Search for the cell housing the specified text and yield its (X, Y) center coordinate. 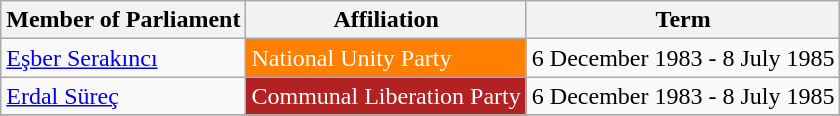
Affiliation (386, 20)
Term (683, 20)
National Unity Party (386, 58)
Communal Liberation Party (386, 96)
Eşber Serakıncı (124, 58)
Member of Parliament (124, 20)
Erdal Süreç (124, 96)
